Return (x, y) of the center of cell containing provided text 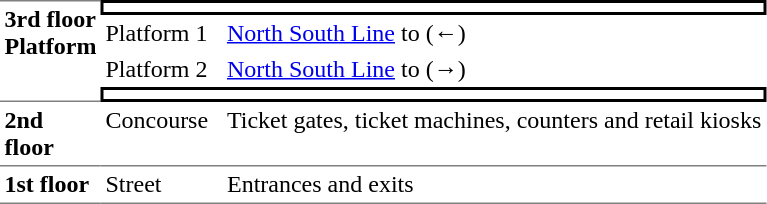
Platform 1 (162, 33)
Street (162, 185)
North South Line to (←) (494, 33)
Platform 2 (162, 69)
2nd floor (50, 134)
Ticket gates, ticket machines, counters and retail kiosks (494, 134)
North South Line to (→) (494, 69)
1st floor (50, 185)
Entrances and exits (494, 185)
Concourse (162, 134)
3rd floorPlatform (50, 51)
